Locate the cell with the specified text and output its [x, y] center coordinate. 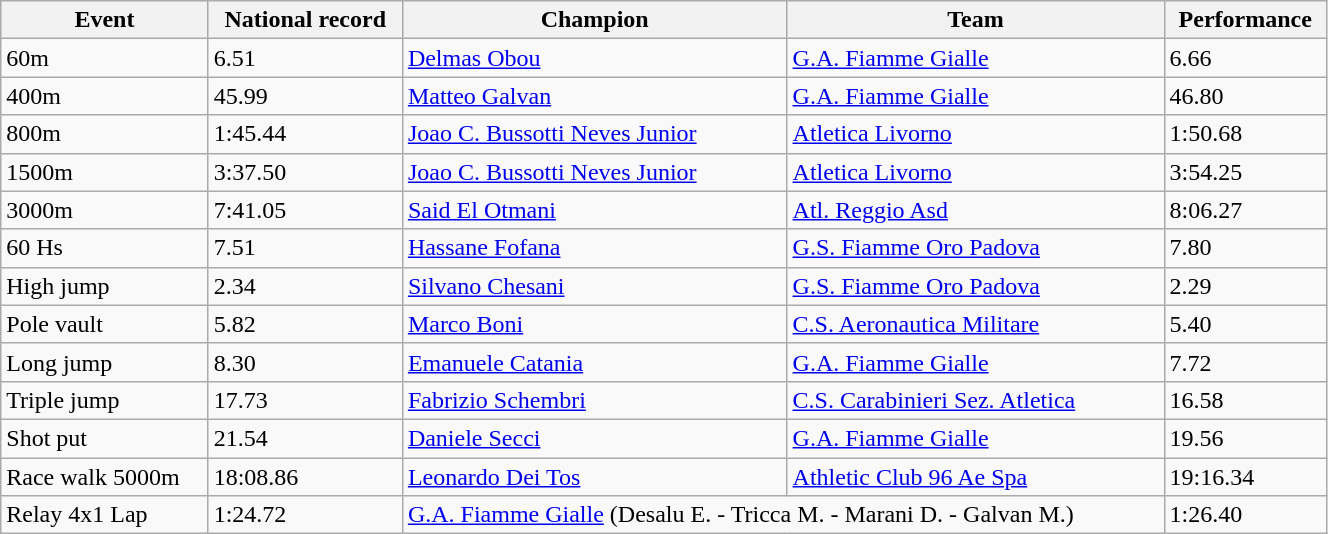
Race walk 5000m [104, 477]
8:06.27 [1245, 210]
45.99 [305, 96]
3000m [104, 210]
Shot put [104, 438]
Long jump [104, 362]
6.51 [305, 58]
Athletic Club 96 Ae Spa [976, 477]
Marco Boni [594, 324]
C.S. Carabinieri Sez. Atletica [976, 400]
16.58 [1245, 400]
Matteo Galvan [594, 96]
Team [976, 20]
6.66 [1245, 58]
8.30 [305, 362]
Champion [594, 20]
Atl. Reggio Asd [976, 210]
Relay 4x1 Lap [104, 515]
800m [104, 134]
1:24.72 [305, 515]
Triple jump [104, 400]
2.29 [1245, 286]
7.80 [1245, 248]
Daniele Secci [594, 438]
2.34 [305, 286]
Delmas Obou [594, 58]
Event [104, 20]
19:16.34 [1245, 477]
60m [104, 58]
1:50.68 [1245, 134]
1:45.44 [305, 134]
3:54.25 [1245, 172]
18:08.86 [305, 477]
National record [305, 20]
3:37.50 [305, 172]
1:26.40 [1245, 515]
G.A. Fiamme Gialle (Desalu E. - Tricca M. - Marani D. - Galvan M.) [783, 515]
Leonardo Dei Tos [594, 477]
5.40 [1245, 324]
Pole vault [104, 324]
1500m [104, 172]
60 Hs [104, 248]
High jump [104, 286]
Fabrizio Schembri [594, 400]
7:41.05 [305, 210]
Emanuele Catania [594, 362]
Silvano Chesani [594, 286]
21.54 [305, 438]
17.73 [305, 400]
7.72 [1245, 362]
400m [104, 96]
7.51 [305, 248]
Hassane Fofana [594, 248]
19.56 [1245, 438]
Said El Otmani [594, 210]
46.80 [1245, 96]
5.82 [305, 324]
Performance [1245, 20]
C.S. Aeronautica Militare [976, 324]
